Extract the (x, y) coordinate from the center of the cell holding the provided text.  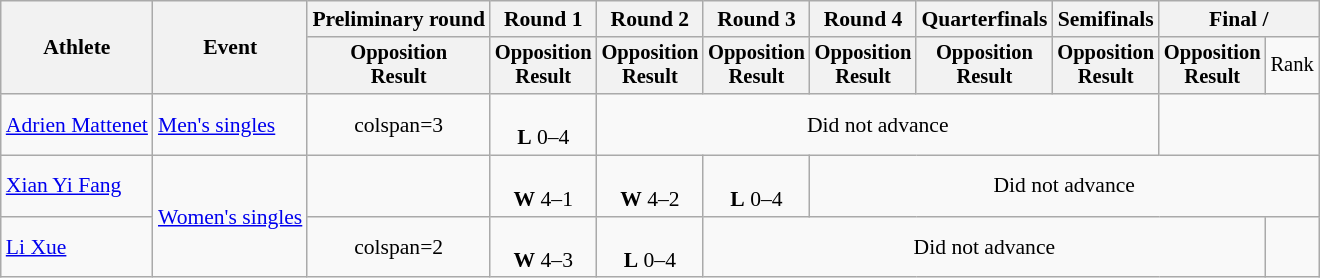
Round 1 (544, 19)
Men's singles (230, 124)
Round 3 (756, 19)
Event (230, 48)
Athlete (77, 48)
Adrien Mattenet (77, 124)
Round 2 (650, 19)
Quarterfinals (984, 19)
Xian Yi Fang (77, 186)
W 4–1 (544, 186)
Women's singles (230, 217)
Li Xue (77, 248)
Final / (1239, 19)
Preliminary round (398, 19)
colspan=2 (398, 248)
Rank (1292, 66)
colspan=3 (398, 124)
Semifinals (1106, 19)
Round 4 (864, 19)
W 4–2 (650, 186)
W 4–3 (544, 248)
